Extract the [X, Y] coordinate from the center of the cell holding the provided text.  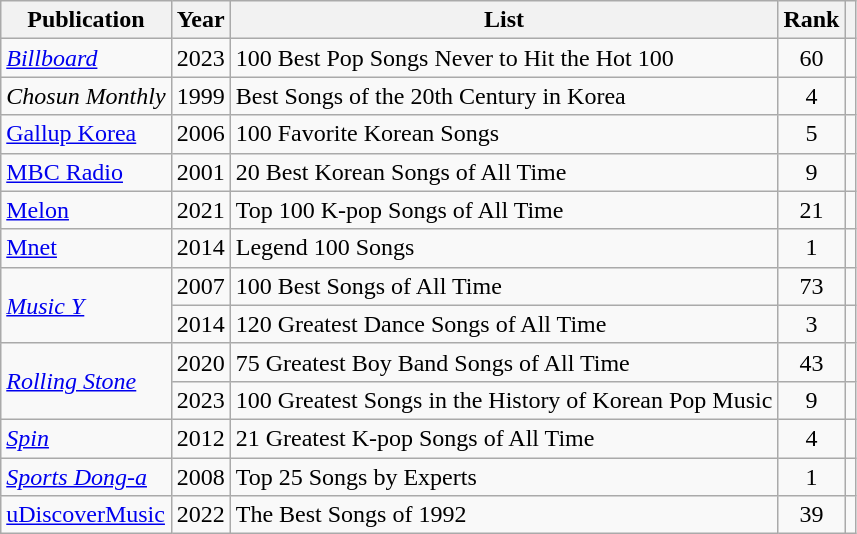
Rank [812, 20]
100 Best Pop Songs Never to Hit the Hot 100 [504, 58]
uDiscoverMusic [86, 515]
2012 [200, 438]
2001 [200, 172]
2021 [200, 210]
2020 [200, 362]
List [504, 20]
Billboard [86, 58]
20 Best Korean Songs of All Time [504, 172]
5 [812, 134]
Melon [86, 210]
73 [812, 286]
Legend 100 Songs [504, 248]
Rolling Stone [86, 381]
Best Songs of the 20th Century in Korea [504, 96]
120 Greatest Dance Songs of All Time [504, 324]
100 Best Songs of All Time [504, 286]
100 Favorite Korean Songs [504, 134]
2007 [200, 286]
21 Greatest K-pop Songs of All Time [504, 438]
Mnet [86, 248]
Sports Dong-a [86, 477]
Gallup Korea [86, 134]
Top 100 K-pop Songs of All Time [504, 210]
2006 [200, 134]
2008 [200, 477]
Year [200, 20]
75 Greatest Boy Band Songs of All Time [504, 362]
39 [812, 515]
The Best Songs of 1992 [504, 515]
MBC Radio [86, 172]
Music Y [86, 305]
60 [812, 58]
2022 [200, 515]
43 [812, 362]
Publication [86, 20]
21 [812, 210]
100 Greatest Songs in the History of Korean Pop Music [504, 400]
Spin [86, 438]
Top 25 Songs by Experts [504, 477]
3 [812, 324]
Chosun Monthly [86, 96]
1999 [200, 96]
